For the text-containing cell, return its midpoint in [X, Y] coordinate format. 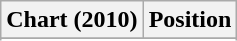
Position [190, 20]
Chart (2010) [72, 20]
